Capture the cell that displays the provided text and extract its [X, Y] central coordinate. 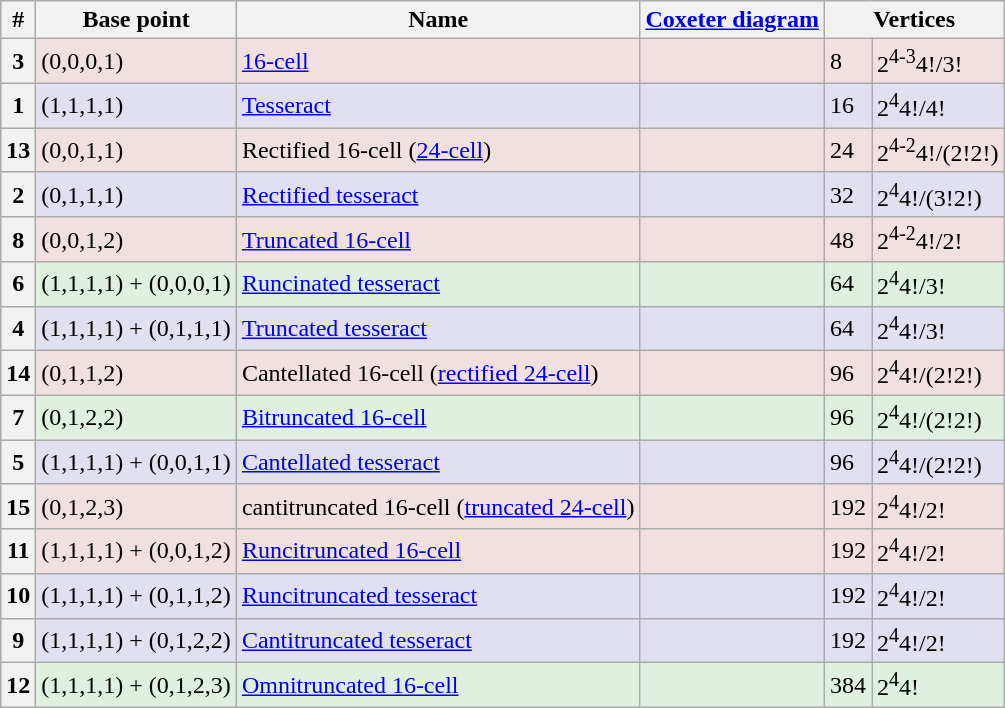
Runcitruncated tesseract [438, 596]
24-34!/3! [938, 62]
11 [18, 552]
24-24!/(2!2!) [938, 150]
10 [18, 596]
(1,1,1,1) + (0,1,2,3) [136, 686]
(1,1,1,1) + (0,1,2,2) [136, 640]
Runcitruncated 16-cell [438, 552]
Vertices [914, 20]
2 [18, 194]
15 [18, 506]
Bitruncated 16-cell [438, 418]
13 [18, 150]
cantitruncated 16-cell (truncated 24-cell) [438, 506]
Name [438, 20]
(1,1,1,1) + (0,0,0,1) [136, 284]
7 [18, 418]
5 [18, 462]
3 [18, 62]
(1,1,1,1) [136, 106]
# [18, 20]
Tesseract [438, 106]
16 [848, 106]
(0,1,2,2) [136, 418]
244!/4! [938, 106]
Rectified tesseract [438, 194]
244! [938, 686]
Truncated 16-cell [438, 240]
244!/(3!2!) [938, 194]
16-cell [438, 62]
Base point [136, 20]
Rectified 16-cell (24-cell) [438, 150]
(0,1,1,2) [136, 374]
24-24!/2! [938, 240]
14 [18, 374]
Cantellated 16-cell (rectified 24-cell) [438, 374]
4 [18, 328]
384 [848, 686]
24 [848, 150]
(1,1,1,1) + (0,0,1,1) [136, 462]
Cantellated tesseract [438, 462]
(1,1,1,1) + (0,0,1,2) [136, 552]
(0,0,1,2) [136, 240]
(0,1,1,1) [136, 194]
48 [848, 240]
9 [18, 640]
(0,0,1,1) [136, 150]
(1,1,1,1) + (0,1,1,1) [136, 328]
(0,1,2,3) [136, 506]
Omnitruncated 16-cell [438, 686]
(1,1,1,1) + (0,1,1,2) [136, 596]
Coxeter diagram [732, 20]
1 [18, 106]
12 [18, 686]
(0,0,0,1) [136, 62]
32 [848, 194]
Cantitruncated tesseract [438, 640]
Truncated tesseract [438, 328]
Runcinated tesseract [438, 284]
6 [18, 284]
